Locate the cell with the specified text and output its [X, Y] center coordinate. 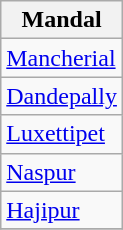
Dandepally [62, 96]
Naspur [62, 172]
Mancherial [62, 58]
Mandal [62, 20]
Luxettipet [62, 134]
Hajipur [62, 210]
